Scan for the cell matching the given text and deliver its [X, Y] coordinate at center. 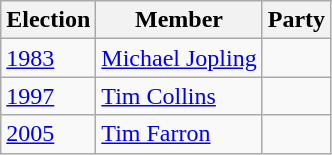
Election [48, 20]
Michael Jopling [179, 58]
2005 [48, 134]
Party [296, 20]
Member [179, 20]
Tim Farron [179, 134]
1983 [48, 58]
Tim Collins [179, 96]
1997 [48, 96]
